Identify which cell holds the provided text, then report its [X, Y] central coordinate. 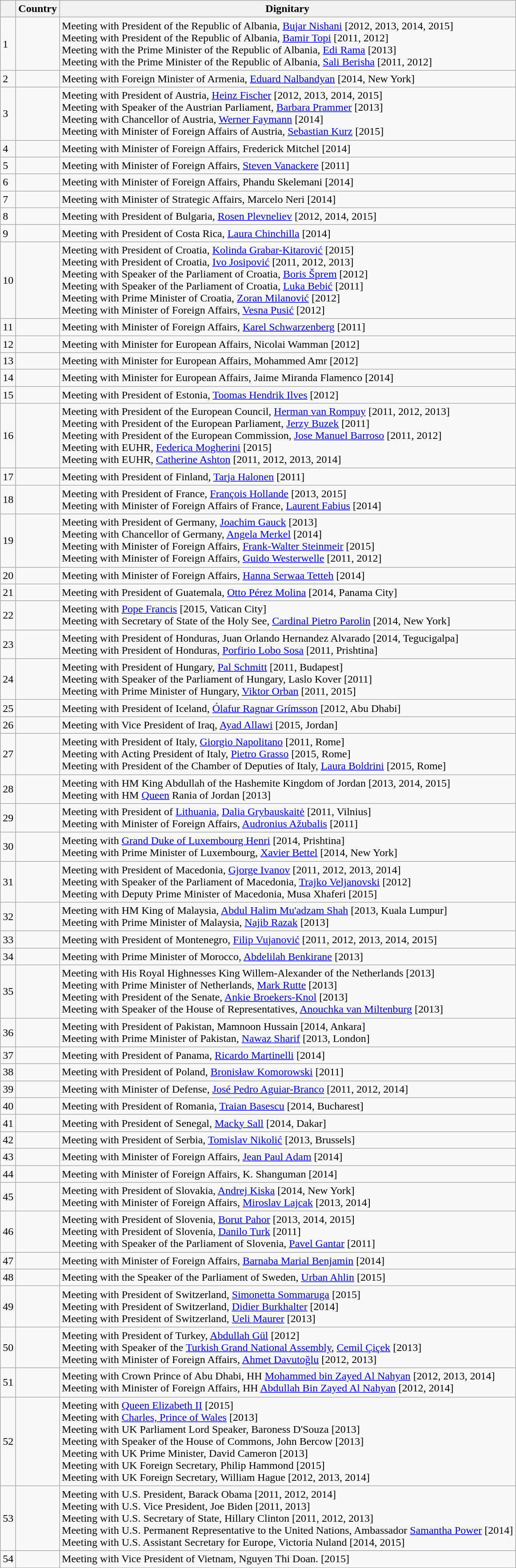
37 [8, 1055]
Meeting with Vice President of Iraq, Ayad Allawi [2015, Jordan] [288, 725]
23 [8, 644]
Meeting with Minister of Foreign Affairs, Hanna Serwaa Tetteh [2014] [288, 575]
38 [8, 1072]
Meeting with President of Estonia, Toomas Hendrik Ilves [2012] [288, 395]
15 [8, 395]
51 [8, 1382]
13 [8, 361]
53 [8, 1518]
Dignitary [288, 9]
26 [8, 725]
43 [8, 1157]
Meeting with President of Senegal, Macky Sall [2014, Dakar] [288, 1123]
Meeting with President of Panama, Ricardo Martinelli [2014] [288, 1055]
44 [8, 1174]
14 [8, 378]
Meeting with Minister of Foreign Affairs, Frederick Mitchel [2014] [288, 149]
Country [38, 9]
Meeting with President of Poland, Bronisław Komorowski [2011] [288, 1072]
9 [8, 233]
Meeting with President of Bulgaria, Rosen Plevneliev [2012, 2014, 2015] [288, 216]
Meeting with President of Guatemala, Otto Pérez Molina [2014, Panama City] [288, 592]
Meeting with President of Costa Rica, Laura Chinchilla [2014] [288, 233]
36 [8, 1033]
52 [8, 1441]
42 [8, 1140]
25 [8, 708]
Meeting with HM King Abdullah of the Hashemite Kingdom of Jordan [2013, 2014, 2015] Meeting with HM Queen Rania of Jordan [2013] [288, 789]
10 [8, 280]
Meeting with the Speaker of the Parliament of Sweden, Urban Ahlin [2015] [288, 1278]
49 [8, 1307]
Meeting with Minister of Defense, José Pedro Aguiar-Branco [2011, 2012, 2014] [288, 1089]
Meeting with Minister of Foreign Affairs, Phandu Skelemani [2014] [288, 182]
8 [8, 216]
22 [8, 615]
47 [8, 1261]
19 [8, 541]
Meeting with Minister of Foreign Affairs, Steven Vanackere [2011] [288, 165]
4 [8, 149]
Meeting with Minister of Foreign Affairs, K. Shanguman [2014] [288, 1174]
39 [8, 1089]
40 [8, 1106]
Meeting with President of Iceland, Ólafur Ragnar Grímsson [2012, Abu Dhabi] [288, 708]
16 [8, 436]
24 [8, 679]
Meeting with Minister of Foreign Affairs, Barnaba Marial Benjamin [2014] [288, 1261]
Meeting with President of Pakistan, Mamnoon Hussain [2014, Ankara]Meeting with Prime Minister of Pakistan, Nawaz Sharif [2013, London] [288, 1033]
5 [8, 165]
11 [8, 327]
6 [8, 182]
Meeting with President of Montenegro, Filip Vujanović [2011, 2012, 2013, 2014, 2015] [288, 940]
17 [8, 477]
Meeting with President of France, François Hollande [2013, 2015]Meeting with Minister of Foreign Affairs of France, Laurent Fabius [2014] [288, 500]
Meeting with Minister for European Affairs, Nicolai Wamman [2012] [288, 344]
Meeting with Minister of Strategic Affairs, Marcelo Neri [2014] [288, 199]
Meeting with President of Slovakia, Andrej Kiska [2014, New York]Meeting with Minister of Foreign Affairs, Miroslav Lajcak [2013, 2014] [288, 1197]
34 [8, 957]
27 [8, 754]
Meeting with Grand Duke of Luxembourg Henri [2014, Prishtina]Meeting with Prime Minister of Luxembourg, Xavier Bettel [2014, New York] [288, 847]
Meeting with Pope Francis [2015, Vatican City]Meeting with Secretary of State of the Holy See, Cardinal Pietro Parolin [2014, New York] [288, 615]
Meeting with Minister for European Affairs, Jaime Miranda Flamenco [2014] [288, 378]
45 [8, 1197]
3 [8, 114]
28 [8, 789]
50 [8, 1347]
54 [8, 1559]
Meeting with Minister of Foreign Affairs, Jean Paul Adam [2014] [288, 1157]
Meeting with Minister of Foreign Affairs, Karel Schwarzenberg [2011] [288, 327]
Meeting with President of Serbia, Tomislav Nikolić [2013, Brussels] [288, 1140]
7 [8, 199]
31 [8, 882]
35 [8, 992]
29 [8, 818]
Meeting with Minister for European Affairs, Mohammed Amr [2012] [288, 361]
Meeting with President of Finland, Tarja Halonen [2011] [288, 477]
Meeting with President of Lithuania, Dalia Grybauskaitė [2011, Vilnius]Meeting with Minister of Foreign Affairs, Audronius Ažubalis [2011] [288, 818]
33 [8, 940]
41 [8, 1123]
18 [8, 500]
12 [8, 344]
48 [8, 1278]
1 [8, 44]
Meeting with HM King of Malaysia, Abdul Halim Mu'adzam Shah [2013, Kuala Lumpur] Meeting with Prime Minister of Malaysia, Najib Razak [2013] [288, 917]
Meeting with Foreign Minister of Armenia, Eduard Nalbandyan [2014, New York] [288, 79]
20 [8, 575]
32 [8, 917]
Meeting with President of Romania, Traian Basescu [2014, Bucharest] [288, 1106]
2 [8, 79]
Meeting with Vice President of Vietnam, Nguyen Thi Doan. [2015] [288, 1559]
Meeting with Prime Minister of Morocco, Abdelilah Benkirane [2013] [288, 957]
21 [8, 592]
30 [8, 847]
46 [8, 1232]
